Identify which cell holds the provided text, then report its [x, y] central coordinate. 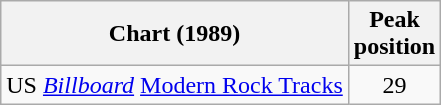
Peakposition [394, 34]
Chart (1989) [175, 34]
29 [394, 85]
US Billboard Modern Rock Tracks [175, 85]
